Locate the cell with the specified text and output its [x, y] center coordinate. 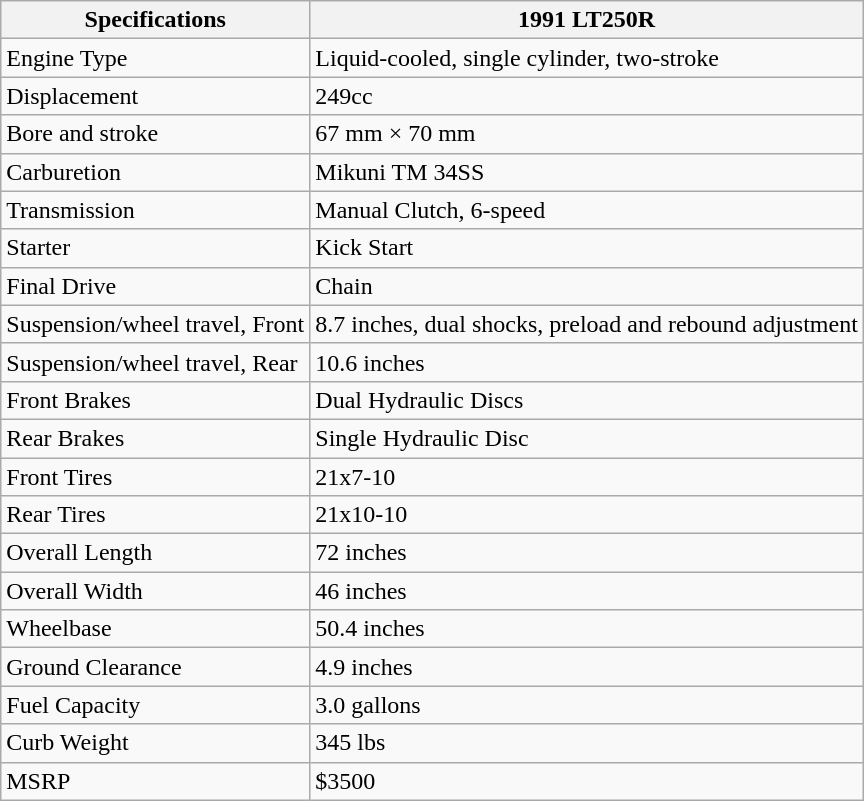
Engine Type [156, 58]
46 inches [587, 591]
Mikuni TM 34SS [587, 172]
Kick Start [587, 248]
Manual Clutch, 6-speed [587, 210]
10.6 inches [587, 362]
Displacement [156, 96]
Overall Length [156, 553]
249cc [587, 96]
Ground Clearance [156, 667]
50.4 inches [587, 629]
8.7 inches, dual shocks, preload and rebound adjustment [587, 324]
Wheelbase [156, 629]
Curb Weight [156, 743]
MSRP [156, 781]
1991 LT250R [587, 20]
Front Tires [156, 477]
Front Brakes [156, 400]
Chain [587, 286]
Bore and stroke [156, 134]
3.0 gallons [587, 705]
Liquid-cooled, single cylinder, two-stroke [587, 58]
72 inches [587, 553]
$3500 [587, 781]
Suspension/wheel travel, Rear [156, 362]
Fuel Capacity [156, 705]
Transmission [156, 210]
Final Drive [156, 286]
Specifications [156, 20]
4.9 inches [587, 667]
Suspension/wheel travel, Front [156, 324]
Dual Hydraulic Discs [587, 400]
Single Hydraulic Disc [587, 438]
Overall Width [156, 591]
21x7-10 [587, 477]
Carburetion [156, 172]
67 mm × 70 mm [587, 134]
Starter [156, 248]
345 lbs [587, 743]
21x10-10 [587, 515]
Rear Brakes [156, 438]
Rear Tires [156, 515]
